Extract the [x, y] coordinate from the center of the cell holding the provided text.  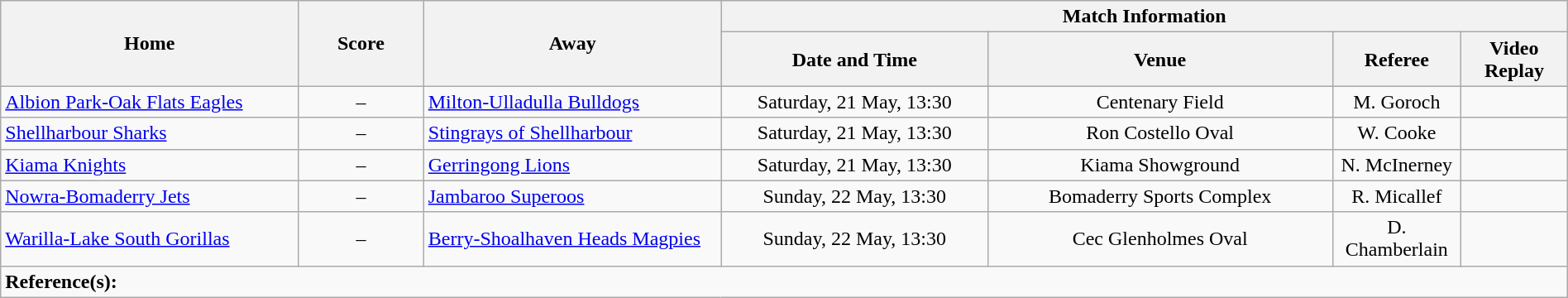
W. Cooke [1397, 133]
Video Replay [1515, 60]
Venue [1159, 60]
R. Micallef [1397, 196]
Berry-Shoalhaven Heads Magpies [572, 238]
M. Goroch [1397, 102]
Milton-Ulladulla Bulldogs [572, 102]
Ron Costello Oval [1159, 133]
Centenary Field [1159, 102]
Match Information [1145, 17]
Reference(s): [784, 281]
D. Chamberlain [1397, 238]
Away [572, 43]
Stingrays of Shellharbour [572, 133]
Score [361, 43]
Kiama Showground [1159, 165]
Albion Park-Oak Flats Eagles [150, 102]
Referee [1397, 60]
Jambaroo Superoos [572, 196]
Cec Glenholmes Oval [1159, 238]
Date and Time [854, 60]
Home [150, 43]
Warilla-Lake South Gorillas [150, 238]
Bomaderry Sports Complex [1159, 196]
N. McInerney [1397, 165]
Gerringong Lions [572, 165]
Nowra-Bomaderry Jets [150, 196]
Kiama Knights [150, 165]
Shellharbour Sharks [150, 133]
